Scan for the cell matching the given text and deliver its [x, y] coordinate at center. 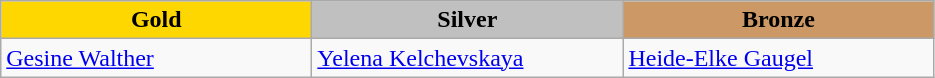
Bronze [778, 20]
Silver [468, 20]
Gesine Walther [156, 58]
Gold [156, 20]
Heide-Elke Gaugel [778, 58]
Yelena Kelchevskaya [468, 58]
